Return [x, y] of the center of cell containing provided text 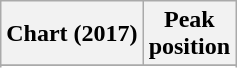
Peak position [189, 34]
Chart (2017) [72, 34]
